From the cell containing the given text, extract its center point as (X, Y) coordinate. 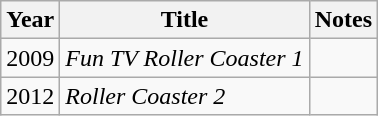
Notes (343, 20)
Year (30, 20)
2012 (30, 96)
2009 (30, 58)
Title (184, 20)
Fun TV Roller Coaster 1 (184, 58)
Roller Coaster 2 (184, 96)
